Detect which cell encompasses the target text, then output its [x, y] center coordinate. 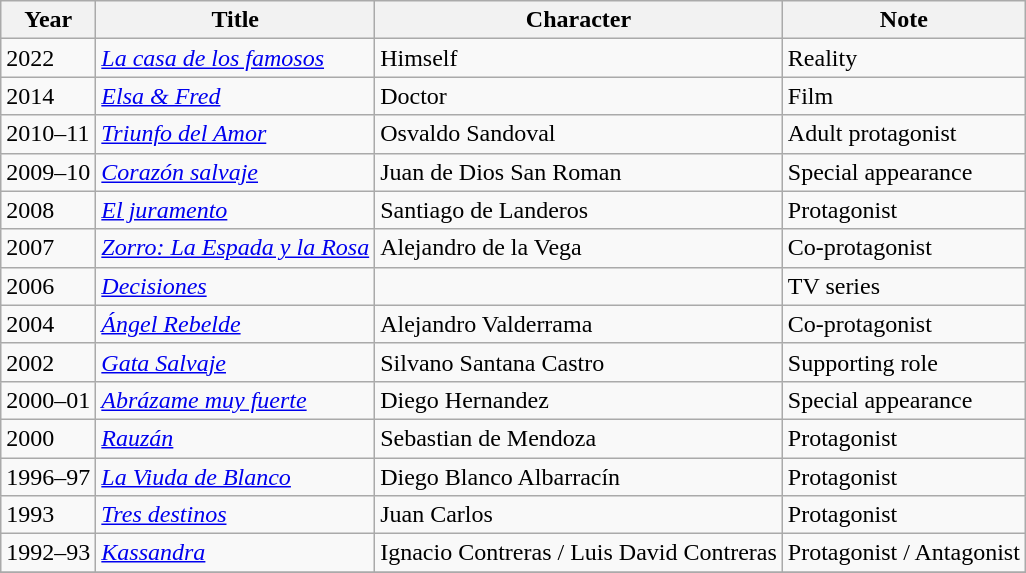
1993 [48, 515]
2014 [48, 96]
Rauzán [236, 438]
2007 [48, 248]
Title [236, 20]
Note [904, 20]
2002 [48, 362]
2010–11 [48, 134]
2000–01 [48, 400]
Juan de Dios San Roman [579, 172]
2006 [48, 286]
Tres destinos [236, 515]
El juramento [236, 210]
Decisiones [236, 286]
La Viuda de Blanco [236, 477]
Doctor [579, 96]
Himself [579, 58]
Ignacio Contreras / Luis David Contreras [579, 553]
Diego Hernandez [579, 400]
Supporting role [904, 362]
Elsa & Fred [236, 96]
Reality [904, 58]
Alejandro Valderrama [579, 324]
Corazón salvaje [236, 172]
TV series [904, 286]
Adult protagonist [904, 134]
Year [48, 20]
Kassandra [236, 553]
2000 [48, 438]
Abrázame muy fuerte [236, 400]
2004 [48, 324]
2022 [48, 58]
Osvaldo Sandoval [579, 134]
Silvano Santana Castro [579, 362]
Sebastian de Mendoza [579, 438]
La casa de los famosos [236, 58]
Diego Blanco Albarracín [579, 477]
Film [904, 96]
1992–93 [48, 553]
1996–97 [48, 477]
Santiago de Landeros [579, 210]
Alejandro de la Vega [579, 248]
Triunfo del Amor [236, 134]
2009–10 [48, 172]
Protagonist / Antagonist [904, 553]
Zorro: La Espada y la Rosa [236, 248]
Character [579, 20]
Juan Carlos [579, 515]
2008 [48, 210]
Gata Salvaje [236, 362]
Ángel Rebelde [236, 324]
